Output the [x, y] coordinate of the center of the cell containing the given text.  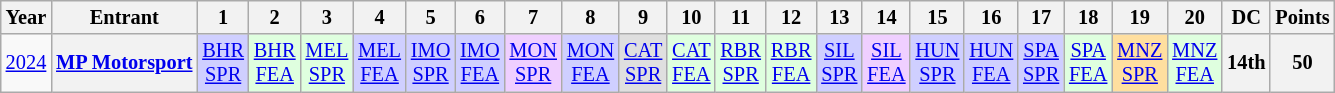
12 [791, 17]
MONFEA [590, 63]
13 [839, 17]
14 [886, 17]
SILSPR [839, 63]
2 [275, 17]
HUNFEA [991, 63]
MELFEA [380, 63]
5 [430, 17]
SPASPR [1041, 63]
8 [590, 17]
Points [1302, 17]
MNZFEA [1194, 63]
BHRFEA [275, 63]
1 [223, 17]
SILFEA [886, 63]
2024 [26, 63]
4 [380, 17]
14th [1246, 63]
CATSPR [643, 63]
Year [26, 17]
9 [643, 17]
MNZSPR [1140, 63]
6 [480, 17]
HUNSPR [937, 63]
17 [1041, 17]
RBRSPR [740, 63]
CATFEA [691, 63]
20 [1194, 17]
IMOFEA [480, 63]
18 [1088, 17]
RBRFEA [791, 63]
MELSPR [326, 63]
IMOSPR [430, 63]
3 [326, 17]
15 [937, 17]
DC [1246, 17]
SPAFEA [1088, 63]
50 [1302, 63]
BHRSPR [223, 63]
7 [534, 17]
MONSPR [534, 63]
11 [740, 17]
16 [991, 17]
MP Motorsport [124, 63]
19 [1140, 17]
Entrant [124, 17]
10 [691, 17]
